Scan for the cell matching the given text and deliver its (x, y) coordinate at center. 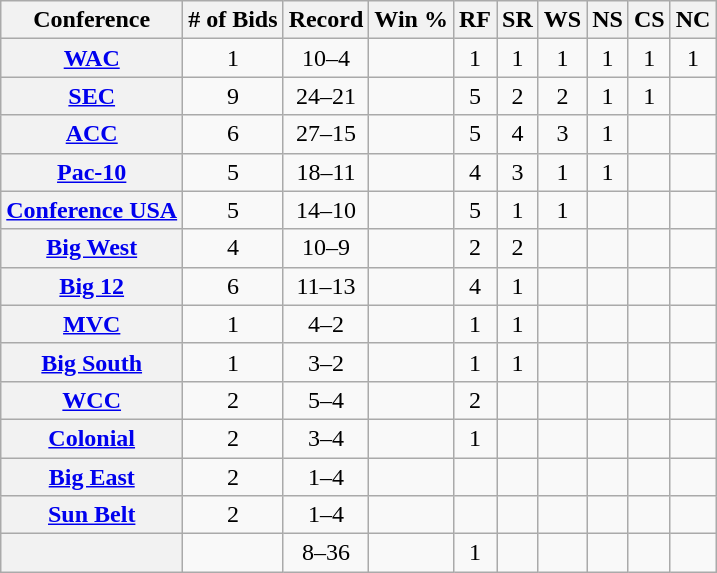
WAC (92, 58)
11–13 (326, 286)
Big West (92, 248)
10–4 (326, 58)
NS (608, 20)
3–4 (326, 438)
# of Bids (233, 20)
CS (649, 20)
18–11 (326, 172)
27–15 (326, 134)
Big South (92, 362)
Win % (412, 20)
Record (326, 20)
4–2 (326, 324)
WS (562, 20)
Conference (92, 20)
Big East (92, 477)
3–2 (326, 362)
Sun Belt (92, 515)
Colonial (92, 438)
SEC (92, 96)
ACC (92, 134)
8–36 (326, 553)
Pac-10 (92, 172)
RF (474, 20)
SR (518, 20)
Big 12 (92, 286)
Conference USA (92, 210)
MVC (92, 324)
14–10 (326, 210)
WCC (92, 400)
5–4 (326, 400)
NC (693, 20)
24–21 (326, 96)
9 (233, 96)
10–9 (326, 248)
